Scan for the cell matching the given text and deliver its [X, Y] coordinate at center. 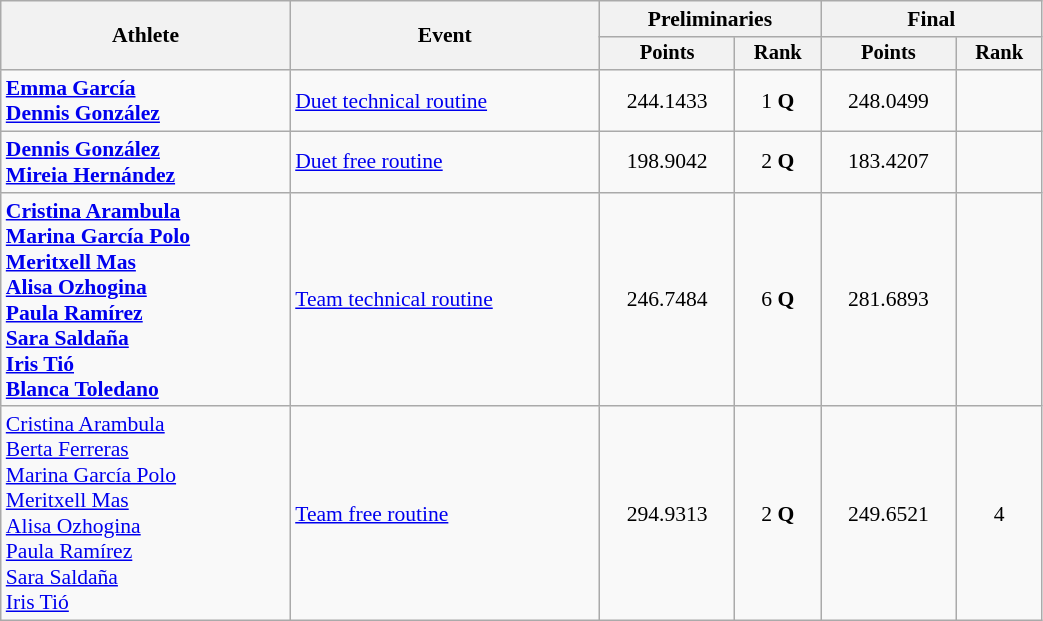
Cristina Arambula Berta Ferreras Marina García Polo Meritxell Mas Alisa Ozhogina Paula Ramírez Sara Saldaña Iris Tió [146, 514]
4 [999, 514]
198.9042 [667, 162]
Team technical routine [444, 300]
Team free routine [444, 514]
Duet technical routine [444, 100]
281.6893 [889, 300]
248.0499 [889, 100]
244.1433 [667, 100]
Event [444, 36]
6 Q [778, 300]
249.6521 [889, 514]
Duet free routine [444, 162]
246.7484 [667, 300]
Final [932, 19]
Emma García Dennis González [146, 100]
Athlete [146, 36]
Preliminaries [710, 19]
Cristina Arambula Marina García Polo Meritxell Mas Alisa Ozhogina Paula Ramírez Sara Saldaña Iris Tió Blanca Toledano [146, 300]
183.4207 [889, 162]
Dennis González Mireia Hernández [146, 162]
294.9313 [667, 514]
1 Q [778, 100]
